Search for the cell housing the specified text and yield its [X, Y] center coordinate. 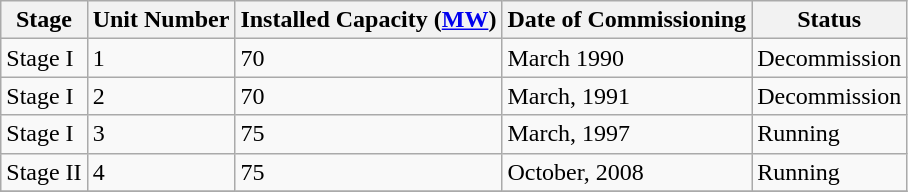
March, 1997 [627, 134]
Stage II [44, 172]
3 [161, 134]
Installed Capacity (MW) [368, 20]
March 1990 [627, 58]
October, 2008 [627, 172]
Date of Commissioning [627, 20]
March, 1991 [627, 96]
Status [830, 20]
2 [161, 96]
Unit Number [161, 20]
1 [161, 58]
4 [161, 172]
Stage [44, 20]
